Extract the (X, Y) coordinate from the center of the cell holding the provided text.  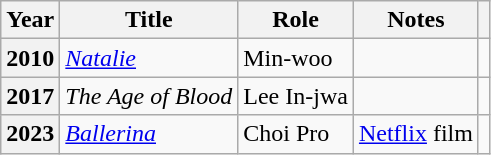
Title (149, 20)
Choi Pro (296, 134)
The Age of Blood (149, 96)
Netflix film (416, 134)
Notes (416, 20)
Year (30, 20)
2010 (30, 58)
Ballerina (149, 134)
Role (296, 20)
2023 (30, 134)
Min-woo (296, 58)
Lee In-jwa (296, 96)
Natalie (149, 58)
2017 (30, 96)
